Return [X, Y] of the center of cell containing provided text 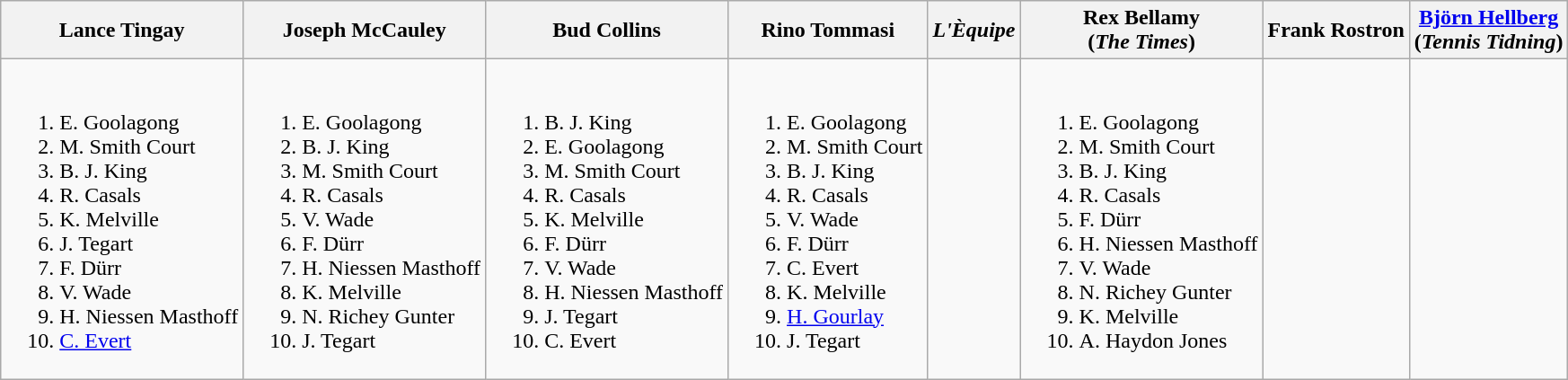
Rino Tommasi [828, 31]
E. Goolagong M. Smith Court B. J. King R. Casals V. Wade F. Dürr C. Evert K. Melville H. Gourlay J. Tegart [828, 219]
E. Goolagong M. Smith Court B. J. King R. Casals F. Dürr H. Niessen Masthoff V. Wade N. Richey Gunter K. Melville A. Haydon Jones [1141, 219]
B. J. King E. Goolagong M. Smith Court R. Casals K. Melville F. Dürr V. Wade H. Niessen Masthoff J. Tegart C. Evert [607, 219]
Joseph McCauley [365, 31]
Lance Tingay [122, 31]
Rex Bellamy(The Times) [1141, 31]
E. Goolagong M. Smith Court B. J. King R. Casals K. Melville J. Tegart F. Dürr V. Wade H. Niessen Masthoff C. Evert [122, 219]
Björn Hellberg(Tennis Tidning) [1489, 31]
Bud Collins [607, 31]
Frank Rostron [1336, 31]
L'Èquipe [973, 31]
E. Goolagong B. J. King M. Smith Court R. Casals V. Wade F. Dürr H. Niessen Masthoff K. Melville N. Richey Gunter J. Tegart [365, 219]
